Pinpoint the cell where the given text exists, returning its (X, Y) midpoint coordinate. 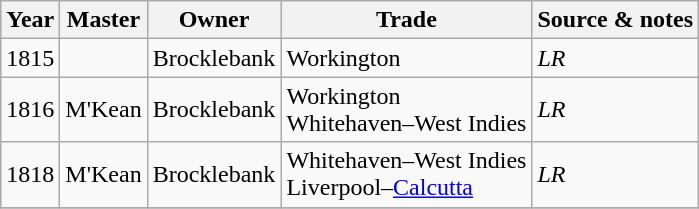
Master (104, 20)
Workington (406, 58)
1816 (30, 110)
Trade (406, 20)
Year (30, 20)
Owner (214, 20)
Source & notes (616, 20)
1815 (30, 58)
1818 (30, 174)
Whitehaven–West IndiesLiverpool–Calcutta (406, 174)
WorkingtonWhitehaven–West Indies (406, 110)
